Determine the (X, Y) coordinate at the center of the cell enclosing the given text.  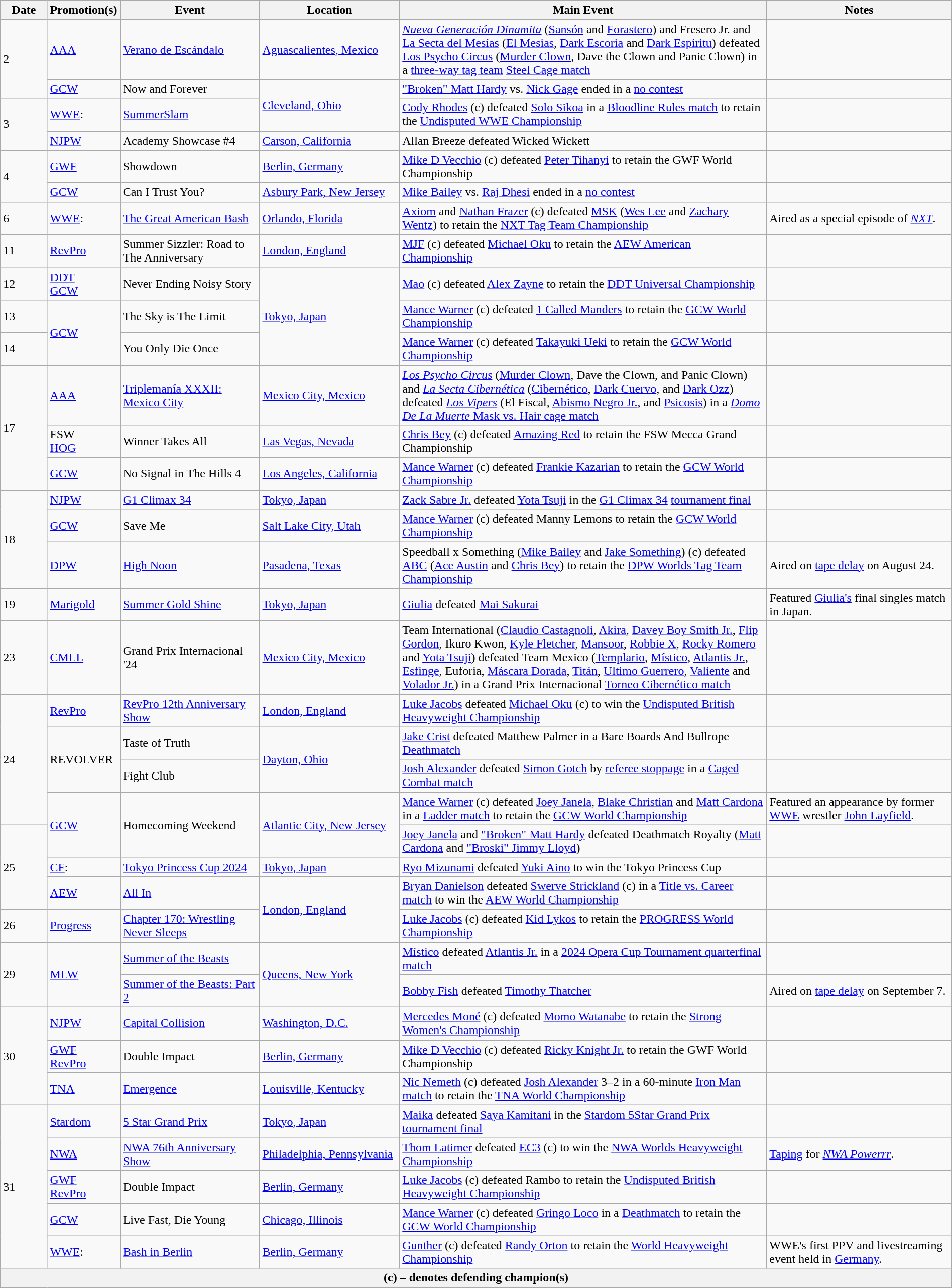
Las Vegas, Nevada (329, 442)
12 (24, 283)
Ryo Mizunami defeated Yuki Aino to win the Tokyo Princess Cup (583, 867)
Mance Warner (c) defeated Joey Janela, Blake Christian and Matt Cardona in a Ladder match to retain the GCW World Championship (583, 808)
MJF (c) defeated Michael Oku to retain the AEW American Championship (583, 251)
Louisville, Kentucky (329, 1089)
Academy Showcase #4 (190, 141)
Mance Warner (c) defeated Gringo Loco in a Deathmatch to retain the GCW World Championship (583, 1220)
Chris Bey (c) defeated Amazing Red to retain the FSW Mecca Grand Championship (583, 442)
13 (24, 316)
Homecoming Weekend (190, 825)
Josh Alexander defeated Simon Gotch by referee stoppage in a Caged Combat match (583, 776)
Can I Trust You? (190, 192)
23 (24, 658)
26 (24, 926)
(c) – denotes defending champion(s) (476, 1278)
Mance Warner (c) defeated 1 Called Manders to retain the GCW World Championship (583, 316)
Mike D Vecchio (c) defeated Peter Tihanyi to retain the GWF World Championship (583, 167)
Maika defeated Saya Kamitani in the Stardom 5Star Grand Prix tournament final (583, 1121)
Speedball x Something (Mike Bailey and Jake Something) (c) defeated ABC (Ace Austin and Chris Bey) to retain the DPW Worlds Tag Team Championship (583, 565)
Mercedes Moné (c) defeated Momo Watanabe to retain the Strong Women's Championship (583, 1024)
Cleveland, Ohio (329, 105)
Luke Jacobs (c) defeated Kid Lykos to retain the PROGRESS World Championship (583, 926)
Showdown (190, 167)
FSWHOG (83, 442)
Mance Warner (c) defeated Takayuki Ueki to retain the GCW World Championship (583, 348)
11 (24, 251)
Date (24, 10)
Main Event (583, 10)
DPW (83, 565)
Winner Takes All (190, 442)
Nic Nemeth (c) defeated Josh Alexander 3–2 in a 60-minute Iron Man match to retain the TNA World Championship (583, 1089)
Gunther (c) defeated Randy Orton to retain the World Heavyweight Championship (583, 1252)
Now and Forever (190, 89)
Progress (83, 926)
Cody Rhodes (c) defeated Solo Sikoa in a Bloodline Rules match to retain the Undisputed WWE Championship (583, 114)
Featured Giulia's final singles match in Japan. (860, 604)
Asbury Park, New Jersey (329, 192)
Dayton, Ohio (329, 759)
24 (24, 759)
25 (24, 867)
Featured an appearance by former WWE wrestler John Layfield. (860, 808)
SummerSlam (190, 114)
Triplemanía XXXII: Mexico City (190, 396)
Joey Janela and "Broken" Matt Hardy defeated Deathmatch Royalty (Matt Cardona and "Broski" Jimmy Lloyd) (583, 841)
Allan Breeze defeated Wicked Wickett (583, 141)
DDTGCW (83, 283)
Mike D Vecchio (c) defeated Ricky Knight Jr. to retain the GWF World Championship (583, 1056)
Aguascalientes, Mexico (329, 49)
Salt Lake City, Utah (329, 526)
Atlantic City, New Jersey (329, 825)
Save Me (190, 526)
Mao (c) defeated Alex Zayne to retain the DDT Universal Championship (583, 283)
30 (24, 1056)
"Broken" Matt Hardy vs. Nick Gage ended in a no contest (583, 89)
Aired on tape delay on September 7. (860, 991)
CF: (83, 867)
G1 Climax 34 (190, 500)
GWF (83, 167)
29 (24, 974)
AEW (83, 892)
Grand Prix Internacional '24 (190, 658)
Orlando, Florida (329, 218)
Bryan Danielson defeated Swerve Strickland (c) in a Title vs. Career match to win the AEW World Championship (583, 892)
Chapter 170: Wrestling Never Sleeps (190, 926)
WWE's first PPV and livestreaming event held in Germany. (860, 1252)
CMLL (83, 658)
Taping for NWA Powerrr. (860, 1154)
Chicago, Illinois (329, 1220)
6 (24, 218)
Luke Jacobs defeated Michael Oku (c) to win the Undisputed British Heavyweight Championship (583, 711)
Marigold (83, 604)
Mance Warner (c) defeated Frankie Kazarian to retain the GCW World Championship (583, 474)
Live Fast, Die Young (190, 1220)
3 (24, 124)
Thom Latimer defeated EC3 (c) to win the NWA Worlds Heavyweight Championship (583, 1154)
Luke Jacobs (c) defeated Rambo to retain the Undisputed British Heavyweight Championship (583, 1187)
31 (24, 1187)
Notes (860, 10)
RevPro 12th Anniversary Show (190, 711)
NWA 76th Anniversary Show (190, 1154)
Queens, New York (329, 974)
NWA (83, 1154)
Los Angeles, California (329, 474)
Tokyo Princess Cup 2024 (190, 867)
Axiom and Nathan Frazer (c) defeated MSK (Wes Lee and Zachary Wentz) to retain the NXT Tag Team Championship (583, 218)
Event (190, 10)
Taste of Truth (190, 743)
Aired on tape delay on August 24. (860, 565)
5 Star Grand Prix (190, 1121)
Stardom (83, 1121)
Carson, California (329, 141)
The Sky is The Limit (190, 316)
Summer Sizzler: Road to The Anniversary (190, 251)
High Noon (190, 565)
The Great American Bash (190, 218)
Pasadena, Texas (329, 565)
19 (24, 604)
Mance Warner (c) defeated Manny Lemons to retain the GCW World Championship (583, 526)
You Only Die Once (190, 348)
Emergence (190, 1089)
Never Ending Noisy Story (190, 283)
Promotion(s) (83, 10)
Summer of the Beasts (190, 958)
Fight Club (190, 776)
Verano de Escándalo (190, 49)
REVOLVER (83, 759)
MLW (83, 974)
Location (329, 10)
Místico defeated Atlantis Jr. in a 2024 Opera Cup Tournament quarterfinal match (583, 958)
Capital Collision (190, 1024)
Bash in Berlin (190, 1252)
Aired as a special episode of NXT. (860, 218)
14 (24, 348)
Giulia defeated Mai Sakurai (583, 604)
No Signal in The Hills 4 (190, 474)
Jake Crist defeated Matthew Palmer in a Bare Boards And Bullrope Deathmatch (583, 743)
Summer of the Beasts: Part 2 (190, 991)
Bobby Fish defeated Timothy Thatcher (583, 991)
Zack Sabre Jr. defeated Yota Tsuji in the G1 Climax 34 tournament final (583, 500)
18 (24, 539)
2 (24, 59)
Washington, D.C. (329, 1024)
TNA (83, 1089)
Mike Bailey vs. Raj Dhesi ended in a no contest (583, 192)
Philadelphia, Pennsylvania (329, 1154)
17 (24, 428)
4 (24, 176)
All In (190, 892)
Summer Gold Shine (190, 604)
